For the text-containing cell, return its midpoint in [x, y] coordinate format. 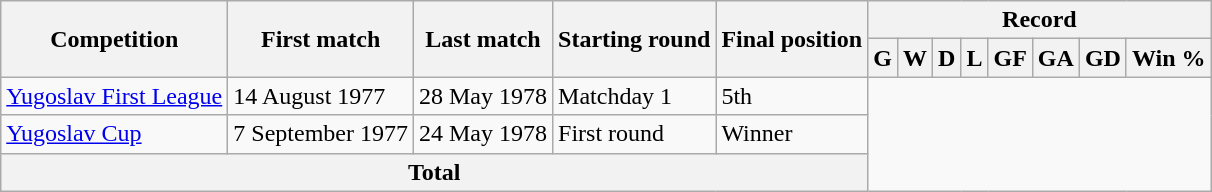
Winner [792, 134]
Competition [114, 39]
Last match [482, 39]
Matchday 1 [634, 96]
Starting round [634, 39]
GF [1010, 58]
Record [1040, 20]
G [883, 58]
Yugoslav First League [114, 96]
Yugoslav Cup [114, 134]
14 August 1977 [321, 96]
L [974, 58]
Total [434, 172]
First round [634, 134]
Final position [792, 39]
24 May 1978 [482, 134]
28 May 1978 [482, 96]
W [914, 58]
5th [792, 96]
7 September 1977 [321, 134]
First match [321, 39]
GA [1056, 58]
GD [1102, 58]
D [946, 58]
Win % [1168, 58]
